Return (x, y) of the center of cell containing provided text 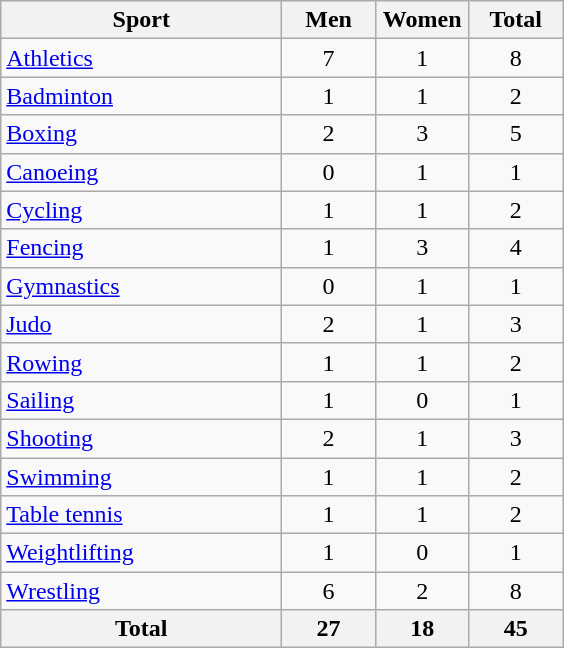
45 (516, 629)
Fencing (142, 248)
4 (516, 248)
Cycling (142, 210)
18 (422, 629)
Canoeing (142, 172)
5 (516, 134)
Swimming (142, 477)
27 (329, 629)
Athletics (142, 58)
7 (329, 58)
Rowing (142, 362)
Table tennis (142, 515)
Sailing (142, 400)
Sport (142, 20)
Badminton (142, 96)
Wrestling (142, 591)
Women (422, 20)
Shooting (142, 438)
Men (329, 20)
Boxing (142, 134)
Judo (142, 324)
Gymnastics (142, 286)
6 (329, 591)
Weightlifting (142, 553)
